Scan for the cell matching the given text and deliver its (x, y) coordinate at center. 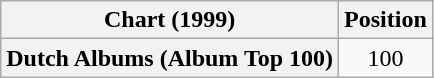
Position (386, 20)
Chart (1999) (170, 20)
Dutch Albums (Album Top 100) (170, 58)
100 (386, 58)
